Pinpoint the cell where the given text exists, returning its [X, Y] midpoint coordinate. 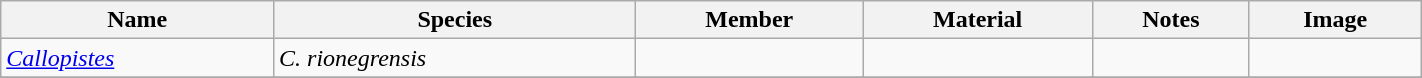
Material [978, 20]
Image [1335, 20]
Name [138, 20]
Member [750, 20]
Callopistes [138, 58]
Species [455, 20]
C. rionegrensis [455, 58]
Notes [1172, 20]
